Scan for the cell matching the given text and deliver its [x, y] coordinate at center. 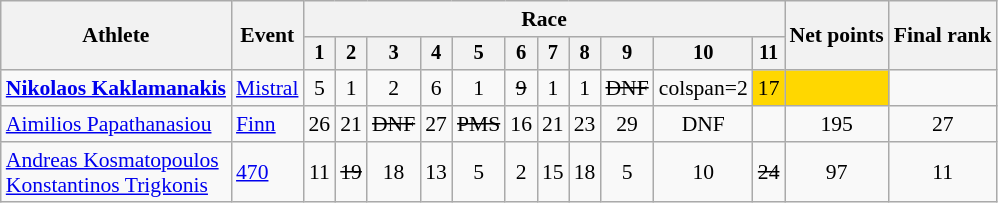
19 [351, 172]
8 [585, 54]
Andreas KosmatopoulosKonstantinos Trigkonis [116, 172]
13 [436, 172]
Event [267, 36]
24 [769, 172]
PMS [478, 124]
Athlete [116, 36]
29 [626, 124]
26 [319, 124]
15 [553, 172]
Race [544, 19]
Nikolaos Kaklamanakis [116, 88]
7 [553, 54]
Final rank [943, 36]
4 [436, 54]
17 [769, 88]
470 [267, 172]
Finn [267, 124]
Net points [836, 36]
97 [836, 172]
Mistral [267, 88]
colspan=2 [704, 88]
23 [585, 124]
Aimilios Papathanasiou [116, 124]
16 [521, 124]
195 [836, 124]
3 [394, 54]
